Locate the cell with the specified text and output its (x, y) center coordinate. 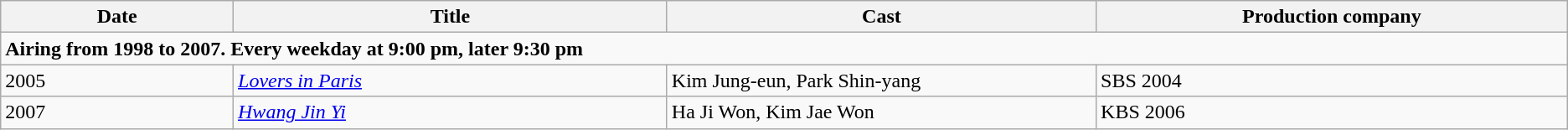
2005 (117, 81)
KBS 2006 (1332, 112)
Kim Jung-eun, Park Shin-yang (881, 81)
Title (451, 17)
SBS 2004 (1332, 81)
Hwang Jin Yi (451, 112)
Cast (881, 17)
Ha Ji Won, Kim Jae Won (881, 112)
Date (117, 17)
Production company (1332, 17)
2007 (117, 112)
Lovers in Paris (451, 81)
Airing from 1998 to 2007. Every weekday at 9:00 pm, later 9:30 pm (784, 49)
